Return [X, Y] of the center of cell containing provided text 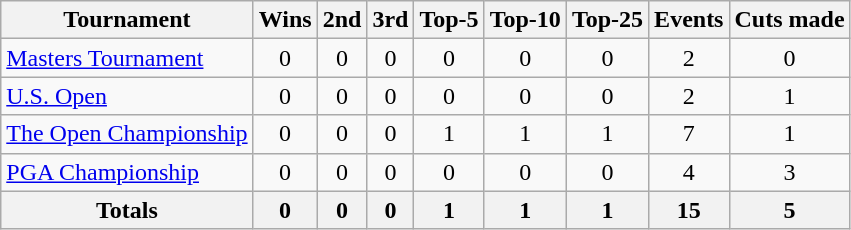
Totals [127, 210]
Cuts made [790, 20]
U.S. Open [127, 96]
Masters Tournament [127, 58]
Top-5 [449, 20]
3rd [390, 20]
5 [790, 210]
Tournament [127, 20]
PGA Championship [127, 172]
7 [689, 134]
The Open Championship [127, 134]
Top-10 [525, 20]
15 [689, 210]
Events [689, 20]
Top-25 [607, 20]
3 [790, 172]
4 [689, 172]
Wins [285, 20]
2nd [342, 20]
